Output the (x, y) coordinate of the center of the cell containing the given text.  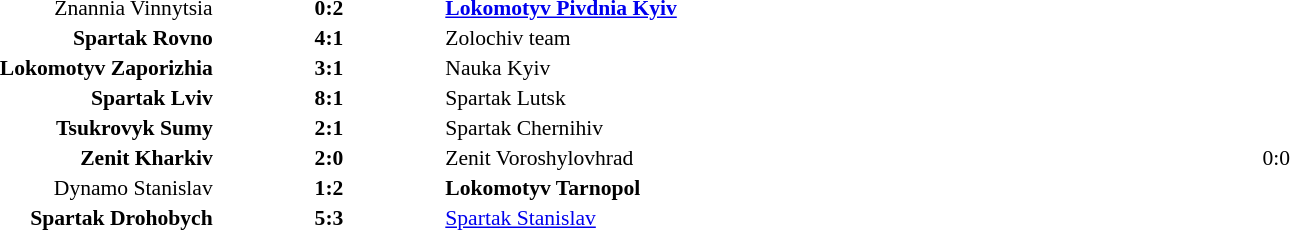
Zolochiv team (633, 38)
3:1 (330, 68)
Nauka Kyiv (633, 68)
1:2 (330, 188)
4:1 (330, 38)
Spartak Lutsk (633, 98)
2:0 (330, 158)
Spartak Chernihiv (633, 128)
Zenit Voroshylovhrad (633, 158)
2:1 (330, 128)
Lokomotyv Tarnopol (633, 188)
8:1 (330, 98)
